Output the (x, y) coordinate of the center of the cell containing the given text.  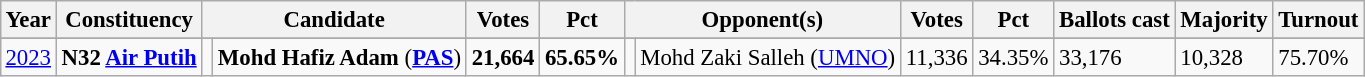
Candidate (334, 20)
Constituency (129, 20)
34.35% (1014, 57)
N32 Air Putih (129, 57)
Mohd Zaki Salleh (UMNO) (768, 57)
65.65% (582, 57)
75.70% (1318, 57)
Opponent(s) (762, 20)
Turnout (1318, 20)
Ballots cast (1114, 20)
11,336 (936, 57)
Mohd Hafiz Adam (PAS) (340, 57)
Majority (1224, 20)
10,328 (1224, 57)
21,664 (502, 57)
33,176 (1114, 57)
Year (28, 20)
2023 (28, 57)
